From the cell containing the given text, extract its center point as [x, y] coordinate. 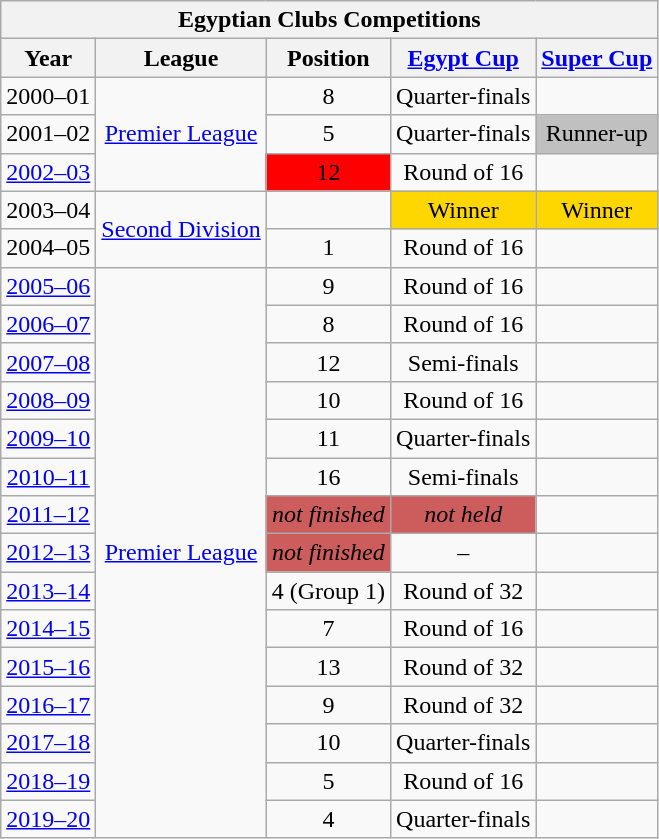
2004–05 [48, 248]
2016–17 [48, 705]
League [181, 58]
2001–02 [48, 134]
Year [48, 58]
2009–10 [48, 438]
2008–09 [48, 400]
11 [328, 438]
2011–12 [48, 515]
not held [464, 515]
Egypt Cup [464, 58]
2005–06 [48, 286]
2002–03 [48, 172]
Super Cup [597, 58]
2006–07 [48, 324]
2015–16 [48, 667]
2017–18 [48, 743]
– [464, 553]
4 (Group 1) [328, 591]
2007–08 [48, 362]
Runner-up [597, 134]
2010–11 [48, 477]
13 [328, 667]
2003–04 [48, 210]
Position [328, 58]
Egyptian Clubs Competitions [330, 20]
4 [328, 819]
2014–15 [48, 629]
2013–14 [48, 591]
1 [328, 248]
2019–20 [48, 819]
2012–13 [48, 553]
2000–01 [48, 96]
2018–19 [48, 781]
7 [328, 629]
16 [328, 477]
Second Division [181, 229]
